Return (X, Y) of the center of cell containing provided text 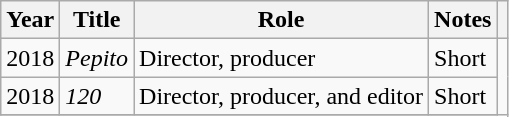
Pepito (97, 58)
Year (30, 20)
Title (97, 20)
120 (97, 96)
Role (282, 20)
Notes (463, 20)
Director, producer (282, 58)
Director, producer, and editor (282, 96)
